Capture the cell that displays the provided text and extract its [X, Y] central coordinate. 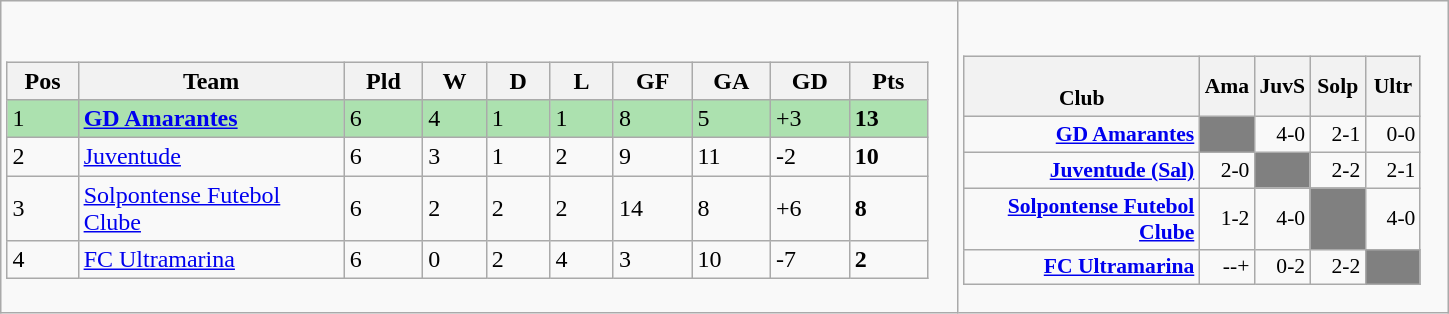
-7 [810, 260]
9 [652, 157]
5 [732, 119]
W [455, 81]
D [518, 81]
0 [455, 260]
0-0 [1392, 135]
Team [211, 81]
Juventude [211, 157]
Ultr [1392, 86]
Juventude (Sal) [1082, 170]
GF [652, 81]
13 [888, 119]
11 [732, 157]
0-2 [1282, 267]
Club [1082, 86]
Ama [1226, 86]
1-2 [1226, 218]
Club Ama JuvS Solp Ultr GD Amarantes 4-0 2-1 0-0 Juventude (Sal) 2-0 2-2 2-1 Solpontense Futebol Clube 1-2 4-0 4-0 FC Ultramarina --+ 0-2 2-2 [1203, 157]
+6 [810, 208]
--+ [1226, 267]
Pts [888, 81]
GA [732, 81]
L [582, 81]
+3 [810, 119]
Pld [384, 81]
JuvS [1282, 86]
-2 [810, 157]
Pos [42, 81]
Solp [1338, 86]
14 [652, 208]
GD [810, 81]
2-0 [1226, 170]
